Determine the (x, y) coordinate at the center of the cell enclosing the given text.  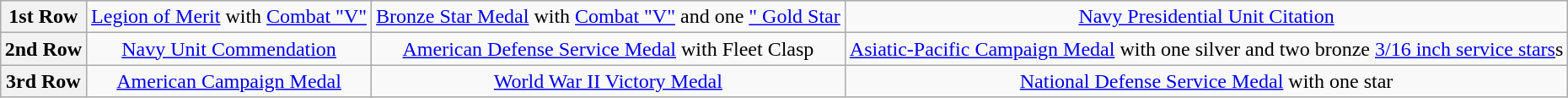
3rd Row (43, 81)
World War II Victory Medal (609, 81)
National Defense Service Medal with one star (1206, 81)
Legion of Merit with Combat "V" (229, 17)
American Defense Service Medal with Fleet Clasp (609, 49)
2nd Row (43, 49)
Navy Unit Commendation (229, 49)
American Campaign Medal (229, 81)
Asiatic-Pacific Campaign Medal with one silver and two bronze 3/16 inch service starss (1206, 49)
Navy Presidential Unit Citation (1206, 17)
Bronze Star Medal with Combat "V" and one " Gold Star (609, 17)
1st Row (43, 17)
